Pinpoint the cell where the given text exists, returning its [X, Y] midpoint coordinate. 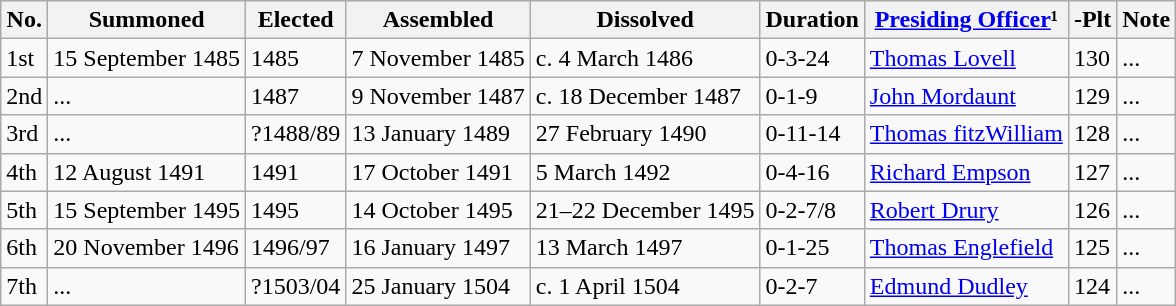
0-1-9 [812, 96]
0-3-24 [812, 58]
126 [1092, 210]
25 January 1504 [438, 286]
14 October 1495 [438, 210]
13 January 1489 [438, 134]
Edmund Dudley [966, 286]
Presiding Officer¹ [966, 20]
1495 [296, 210]
1491 [296, 172]
c. 18 December 1487 [645, 96]
0-2-7/8 [812, 210]
1st [24, 58]
16 January 1497 [438, 248]
2nd [24, 96]
27 February 1490 [645, 134]
125 [1092, 248]
c. 4 March 1486 [645, 58]
Note [1146, 20]
Duration [812, 20]
128 [1092, 134]
127 [1092, 172]
Thomas Englefield [966, 248]
0-4-16 [812, 172]
7 November 1485 [438, 58]
1496/97 [296, 248]
4th [24, 172]
130 [1092, 58]
5th [24, 210]
0-1-25 [812, 248]
Thomas Lovell [966, 58]
Robert Drury [966, 210]
15 September 1485 [147, 58]
5 March 1492 [645, 172]
Assembled [438, 20]
17 October 1491 [438, 172]
Elected [296, 20]
21–22 December 1495 [645, 210]
20 November 1496 [147, 248]
0-2-7 [812, 286]
6th [24, 248]
13 March 1497 [645, 248]
1485 [296, 58]
No. [24, 20]
?1488/89 [296, 134]
124 [1092, 286]
7th [24, 286]
12 August 1491 [147, 172]
Thomas fitzWilliam [966, 134]
9 November 1487 [438, 96]
John Mordaunt [966, 96]
Dissolved [645, 20]
-Plt [1092, 20]
c. 1 April 1504 [645, 286]
?1503/04 [296, 286]
Richard Empson [966, 172]
1487 [296, 96]
15 September 1495 [147, 210]
0-11-14 [812, 134]
129 [1092, 96]
Summoned [147, 20]
3rd [24, 134]
